For the text-containing cell, return its midpoint in [X, Y] coordinate format. 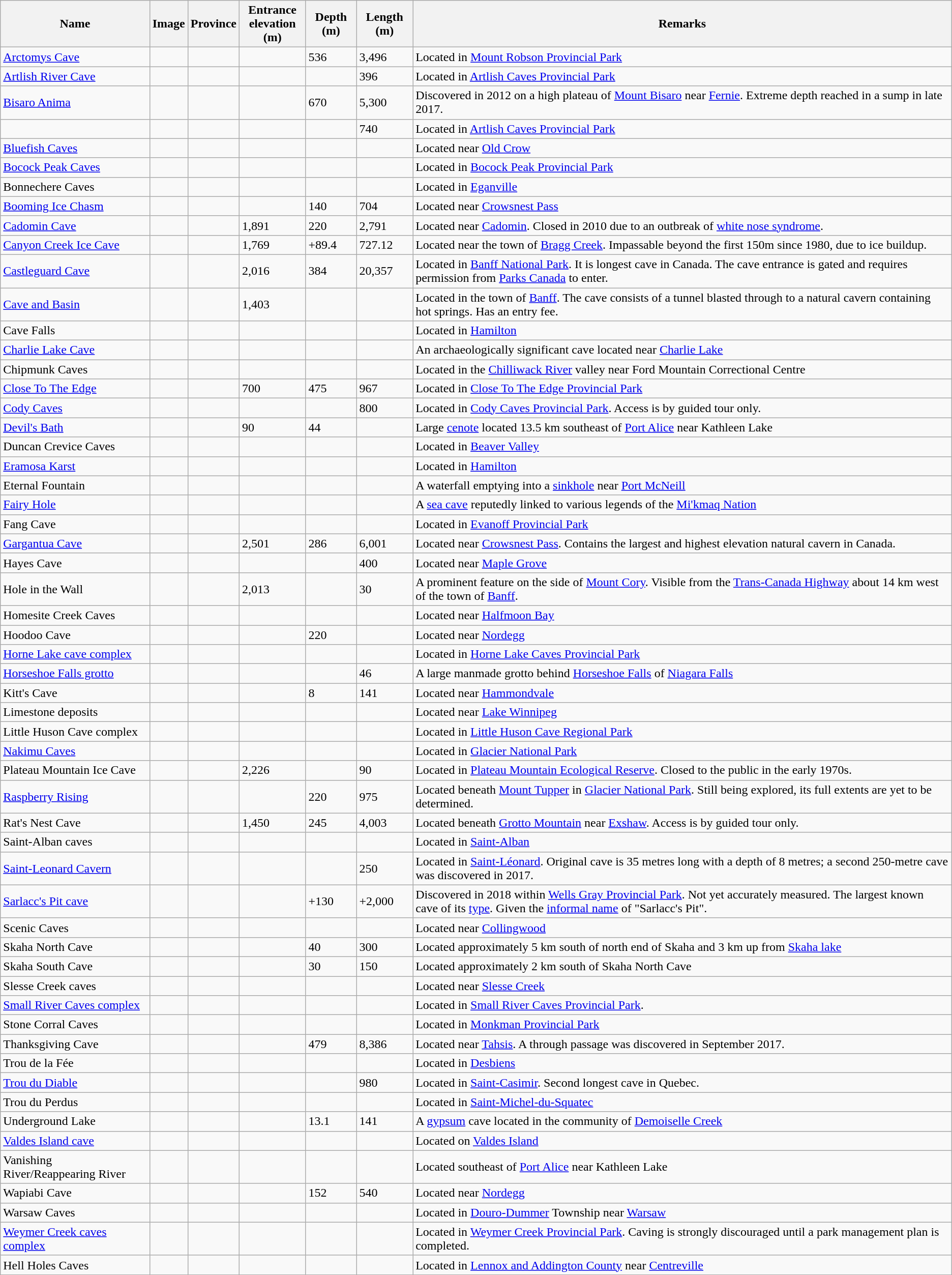
Homesite Creek Caves [75, 615]
Located near Crowsnest Pass [682, 206]
8 [331, 693]
4,003 [384, 823]
800 [384, 408]
6,001 [384, 543]
700 [273, 389]
Located on Valdes Island [682, 1141]
Located near Crowsnest Pass. Contains the largest and highest elevation natural cavern in Canada. [682, 543]
250 [384, 868]
Arctomys Cave [75, 57]
Image [169, 24]
Valdes Island cave [75, 1141]
Located near Cadomin. Closed in 2010 due to an outbreak of white nose syndrome. [682, 225]
Nakimu Caves [75, 751]
2,016 [273, 271]
Saint-Alban caves [75, 842]
Located in the Chilliwack River valley near Ford Mountain Correctional Centre [682, 369]
Located in Horne Lake Caves Provincial Park [682, 654]
Name [75, 24]
245 [331, 823]
670 [331, 103]
Bluefish Caves [75, 148]
Located in Mount Robson Provincial Park [682, 57]
Length (m) [384, 24]
Large cenote located 13.5 km southeast of Port Alice near Kathleen Lake [682, 427]
A prominent feature on the side of Mount Cory. Visible from the Trans-Canada Highway about 14 km west of the town of Banff. [682, 589]
Located in Saint-Léonard. Original cave is 35 metres long with a depth of 8 metres; a second 250-metre cave was discovered in 2017. [682, 868]
Located in Close To The Edge Provincial Park [682, 389]
Devil's Bath [75, 427]
A gypsum cave located in the community of Demoiselle Creek [682, 1121]
980 [384, 1083]
Located in Plateau Mountain Ecological Reserve. Closed to the public in the early 1970s. [682, 770]
Located in Saint-Casimir. Second longest cave in Quebec. [682, 1083]
Weymer Creek caves complex [75, 1238]
Hell Holes Caves [75, 1265]
A sea cave reputedly linked to various legends of the Mi'kmaq Nation [682, 505]
540 [384, 1193]
Canyon Creek Ice Cave [75, 245]
Located in Eganville [682, 187]
Booming Ice Chasm [75, 206]
13.1 [331, 1121]
152 [331, 1193]
2,226 [273, 770]
Cadomin Cave [75, 225]
A large manmade grotto behind Horseshoe Falls of Niagara Falls [682, 674]
Located in Desbiens [682, 1063]
1,450 [273, 823]
Located approximately 2 km south of Skaha North Cave [682, 966]
Trou du Perdus [75, 1102]
Bocock Peak Caves [75, 167]
Artlish River Cave [75, 76]
Located beneath Mount Tupper in Glacier National Park. Still being explored, its full extents are yet to be determined. [682, 797]
Located in Monkman Provincial Park [682, 1025]
400 [384, 563]
Located near Maple Grove [682, 563]
Plateau Mountain Ice Cave [75, 770]
Hayes Cave [75, 563]
Cave Falls [75, 331]
384 [331, 271]
Little Huson Cave complex [75, 732]
Horne Lake cave complex [75, 654]
A waterfall emptying into a sinkhole near Port McNeill [682, 485]
Castleguard Cave [75, 271]
Cody Caves [75, 408]
Located near Old Crow [682, 148]
704 [384, 206]
Located near Tahsis. A through passage was discovered in September 2017. [682, 1044]
Located southeast of Port Alice near Kathleen Lake [682, 1167]
Located beneath Grotto Mountain near Exshaw. Access is by guided tour only. [682, 823]
Discovered in 2012 on a high plateau of Mount Bisaro near Fernie. Extreme depth reached in a sump in late 2017. [682, 103]
44 [331, 427]
Limestone deposits [75, 712]
Located in Evanoff Provincial Park [682, 524]
3,496 [384, 57]
Vanishing River/Reappearing River [75, 1167]
Cave and Basin [75, 304]
396 [384, 76]
150 [384, 966]
Hole in the Wall [75, 589]
Underground Lake [75, 1121]
Thanksgiving Cave [75, 1044]
286 [331, 543]
Eramosa Karst [75, 466]
Located in Saint-Michel-du-Squatec [682, 1102]
2,013 [273, 589]
Horseshoe Falls grotto [75, 674]
975 [384, 797]
An archaeologically significant cave located near Charlie Lake [682, 350]
Wapiabi Cave [75, 1193]
Located in Glacier National Park [682, 751]
Located in Beaver Valley [682, 447]
Located in Lennox and Addington County near Centreville [682, 1265]
Located in Bocock Peak Provincial Park [682, 167]
Located in Douro-Dummer Township near Warsaw [682, 1212]
Saint-Leonard Cavern [75, 868]
Depth (m) [331, 24]
Located in Small River Caves Provincial Park. [682, 1005]
Chipmunk Caves [75, 369]
Province [214, 24]
Gargantua Cave [75, 543]
46 [384, 674]
Close To The Edge [75, 389]
Located in Banff National Park. It is longest cave in Canada. The cave entrance is gated and requires permission from Parks Canada to enter. [682, 271]
8,386 [384, 1044]
Charlie Lake Cave [75, 350]
Located near Collingwood [682, 928]
Fairy Hole [75, 505]
Kitt's Cave [75, 693]
Located near the town of Bragg Creek. Impassable beyond the first 150m since 1980, due to ice buildup. [682, 245]
Hoodoo Cave [75, 634]
740 [384, 129]
Trou du Diable [75, 1083]
Raspberry Rising [75, 797]
967 [384, 389]
Located in Little Huson Cave Regional Park [682, 732]
727.12 [384, 245]
536 [331, 57]
Located near Hammondvale [682, 693]
Skaha North Cave [75, 947]
Fang Cave [75, 524]
Bonnechere Caves [75, 187]
Slesse Creek caves [75, 986]
+89.4 [331, 245]
+2,000 [384, 902]
Duncan Crevice Caves [75, 447]
Located in Saint-Alban [682, 842]
Located in Cody Caves Provincial Park. Access is by guided tour only. [682, 408]
Warsaw Caves [75, 1212]
1,769 [273, 245]
479 [331, 1044]
+130 [331, 902]
Bisaro Anima [75, 103]
1,891 [273, 225]
Entranceelevation (m) [273, 24]
2,791 [384, 225]
Located in the town of Banff. The cave consists of a tunnel blasted through to a natural cavern containing hot springs. Has an entry fee. [682, 304]
Trou de la Fée [75, 1063]
5,300 [384, 103]
140 [331, 206]
Eternal Fountain [75, 485]
Remarks [682, 24]
Skaha South Cave [75, 966]
Located in Weymer Creek Provincial Park. Caving is strongly discouraged until a park management plan is completed. [682, 1238]
2,501 [273, 543]
40 [331, 947]
Sarlacc's Pit cave [75, 902]
1,403 [273, 304]
Rat's Nest Cave [75, 823]
Located approximately 5 km south of north end of Skaha and 3 km up from Skaha lake [682, 947]
Small River Caves complex [75, 1005]
Located near Slesse Creek [682, 986]
475 [331, 389]
300 [384, 947]
20,357 [384, 271]
Stone Corral Caves [75, 1025]
Located near Lake Winnipeg [682, 712]
Scenic Caves [75, 928]
Located near Halfmoon Bay [682, 615]
